Determine the (x, y) coordinate at the center of the cell enclosing the given text.  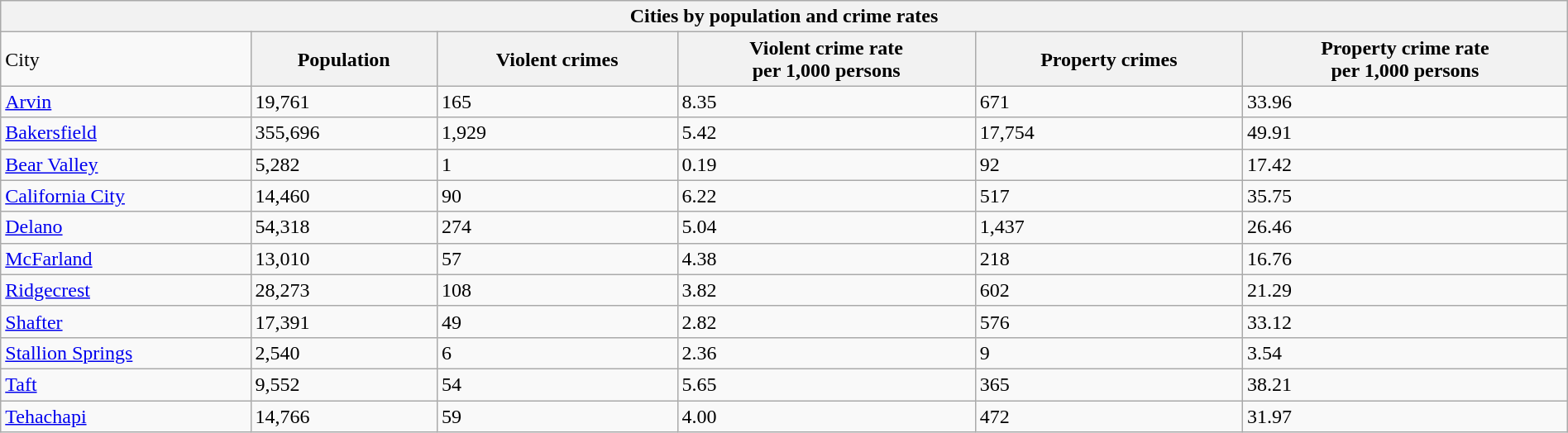
108 (557, 290)
218 (1108, 259)
517 (1108, 196)
5,282 (344, 164)
92 (1108, 164)
355,696 (344, 133)
California City (126, 196)
90 (557, 196)
365 (1108, 384)
49.91 (1404, 133)
3.82 (826, 290)
Ridgecrest (126, 290)
3.54 (1404, 353)
26.46 (1404, 227)
17,391 (344, 321)
Violent crimes (557, 59)
16.76 (1404, 259)
13,010 (344, 259)
Taft (126, 384)
28,273 (344, 290)
Population (344, 59)
5.42 (826, 133)
5.04 (826, 227)
City (126, 59)
21.29 (1404, 290)
9,552 (344, 384)
31.97 (1404, 416)
49 (557, 321)
17.42 (1404, 164)
4.38 (826, 259)
6 (557, 353)
2,540 (344, 353)
54,318 (344, 227)
33.12 (1404, 321)
5.65 (826, 384)
671 (1108, 102)
Bear Valley (126, 164)
Cities by population and crime rates (784, 17)
4.00 (826, 416)
Property crimes (1108, 59)
6.22 (826, 196)
1,929 (557, 133)
8.35 (826, 102)
472 (1108, 416)
54 (557, 384)
Stallion Springs (126, 353)
57 (557, 259)
14,460 (344, 196)
165 (557, 102)
33.96 (1404, 102)
576 (1108, 321)
1 (557, 164)
Violent crime rateper 1,000 persons (826, 59)
602 (1108, 290)
1,437 (1108, 227)
9 (1108, 353)
19,761 (344, 102)
0.19 (826, 164)
Property crime rateper 1,000 persons (1404, 59)
17,754 (1108, 133)
35.75 (1404, 196)
Bakersfield (126, 133)
McFarland (126, 259)
Shafter (126, 321)
38.21 (1404, 384)
Tehachapi (126, 416)
2.82 (826, 321)
2.36 (826, 353)
Arvin (126, 102)
274 (557, 227)
14,766 (344, 416)
Delano (126, 227)
59 (557, 416)
